Provide the [X, Y] coordinate of the cell's center where the given text is located.  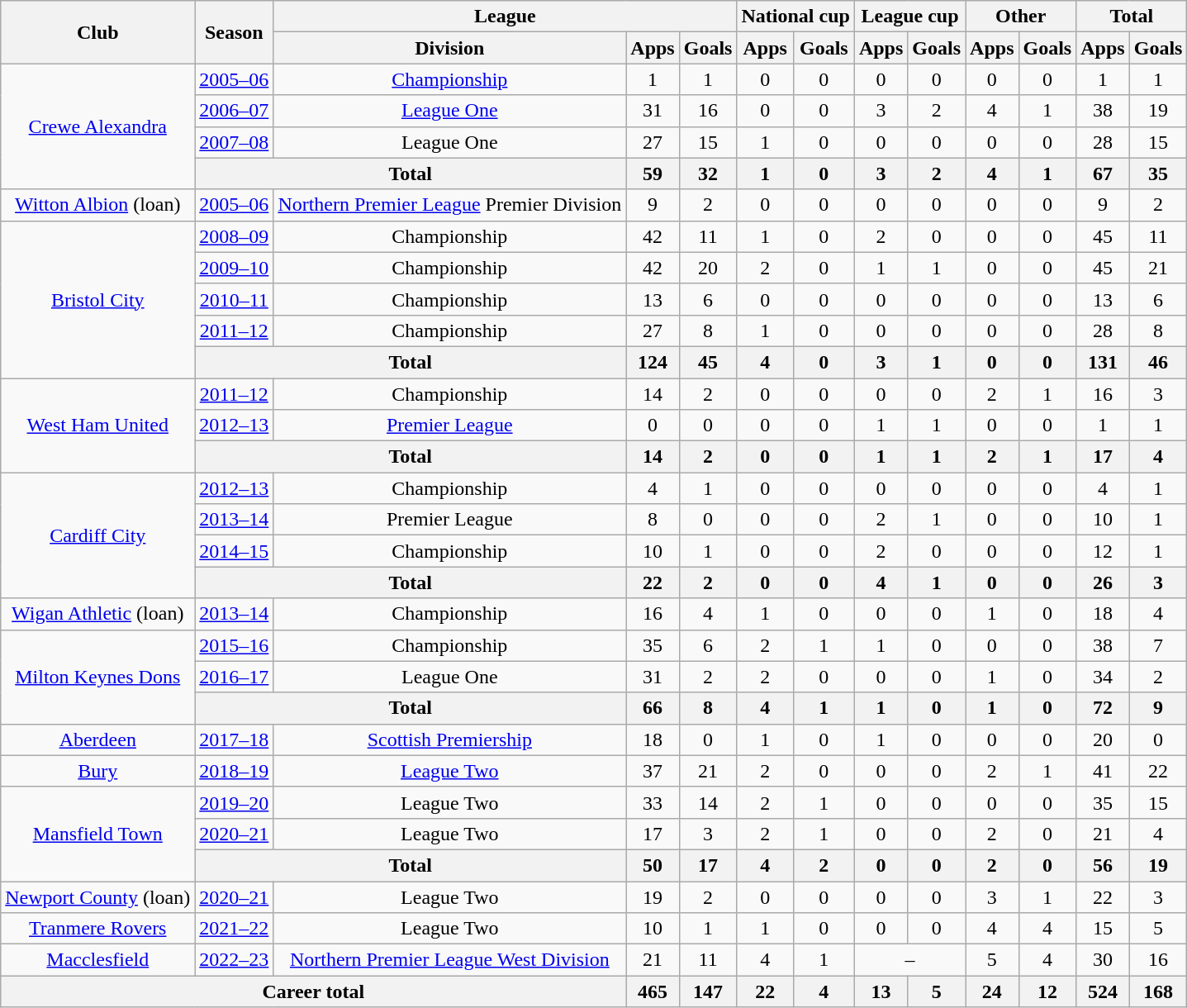
2007–08 [235, 142]
67 [1103, 174]
Northern Premier League Premier Division [449, 205]
Division [449, 48]
2008–09 [235, 236]
2021–22 [235, 929]
League cup [909, 17]
2016–17 [235, 677]
Crewe Alexandra [97, 126]
Club [97, 32]
Witton Albion (loan) [97, 205]
Bury [97, 771]
Cardiff City [97, 535]
Career total [314, 991]
Milton Keynes Dons [97, 677]
2019–20 [235, 802]
30 [1103, 960]
34 [1103, 677]
Northern Premier League West Division [449, 960]
Tranmere Rovers [97, 929]
59 [653, 174]
66 [653, 708]
50 [653, 865]
Season [235, 32]
Bristol City [97, 299]
41 [1103, 771]
2006–07 [235, 111]
26 [1103, 582]
147 [708, 991]
2017–18 [235, 739]
Macclesfield [97, 960]
465 [653, 991]
33 [653, 802]
2022–23 [235, 960]
168 [1158, 991]
Aberdeen [97, 739]
Other [1021, 17]
24 [992, 991]
Scottish Premiership [449, 739]
524 [1103, 991]
– [909, 960]
131 [1103, 362]
League [506, 17]
Wigan Athletic (loan) [97, 614]
2018–19 [235, 771]
124 [653, 362]
Mansfield Town [97, 834]
2014–15 [235, 551]
46 [1158, 362]
National cup [795, 17]
37 [653, 771]
Newport County (loan) [97, 896]
72 [1103, 708]
2009–10 [235, 268]
7 [1158, 645]
56 [1103, 865]
2010–11 [235, 299]
2015–16 [235, 645]
West Ham United [97, 426]
32 [708, 174]
